Search for the cell housing the specified text and yield its [X, Y] center coordinate. 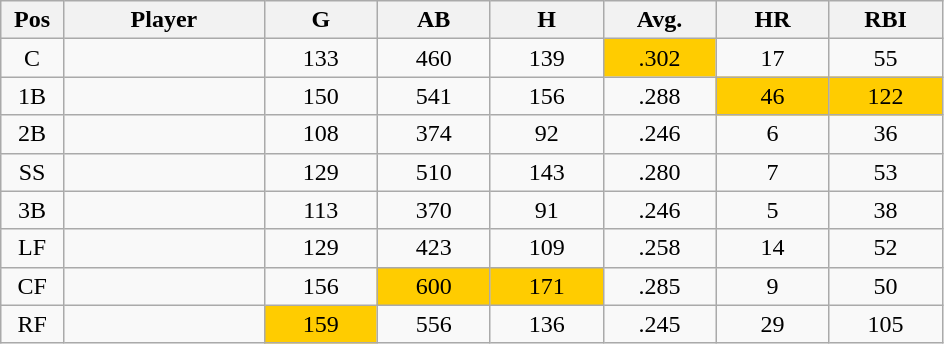
92 [546, 134]
46 [772, 96]
.302 [660, 58]
.245 [660, 324]
29 [772, 324]
423 [434, 248]
6 [772, 134]
.285 [660, 286]
55 [886, 58]
1B [32, 96]
.258 [660, 248]
Pos [32, 20]
53 [886, 172]
108 [320, 134]
52 [886, 248]
460 [434, 58]
14 [772, 248]
RBI [886, 20]
171 [546, 286]
9 [772, 286]
159 [320, 324]
133 [320, 58]
139 [546, 58]
17 [772, 58]
G [320, 20]
5 [772, 210]
510 [434, 172]
109 [546, 248]
7 [772, 172]
370 [434, 210]
.280 [660, 172]
HR [772, 20]
541 [434, 96]
136 [546, 324]
H [546, 20]
122 [886, 96]
RF [32, 324]
374 [434, 134]
143 [546, 172]
50 [886, 286]
.288 [660, 96]
C [32, 58]
113 [320, 210]
556 [434, 324]
600 [434, 286]
2B [32, 134]
38 [886, 210]
AB [434, 20]
Avg. [660, 20]
SS [32, 172]
150 [320, 96]
CF [32, 286]
36 [886, 134]
105 [886, 324]
91 [546, 210]
3B [32, 210]
Player [164, 20]
LF [32, 248]
